Extract the (X, Y) coordinate from the center of the cell holding the provided text.  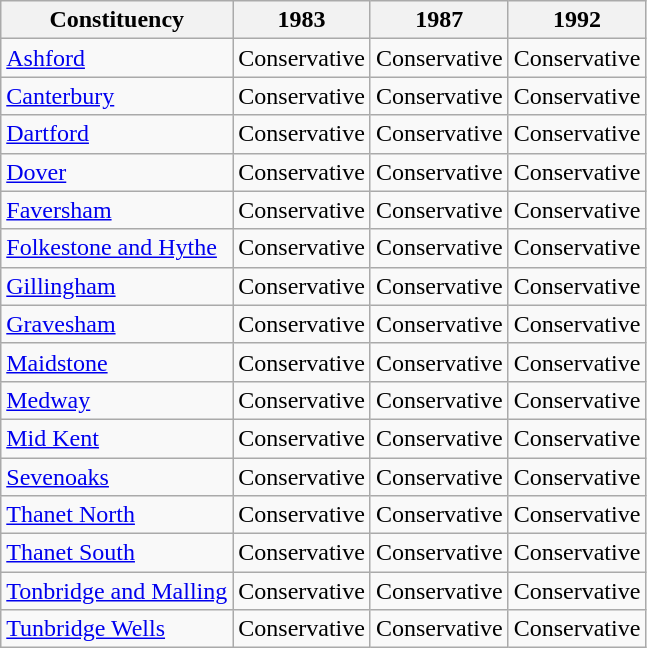
1992 (577, 20)
Ashford (117, 58)
Gillingham (117, 286)
Thanet North (117, 515)
Maidstone (117, 362)
Dartford (117, 134)
Sevenoaks (117, 477)
Thanet South (117, 553)
1987 (439, 20)
Tunbridge Wells (117, 629)
Faversham (117, 210)
Dover (117, 172)
Gravesham (117, 324)
Folkestone and Hythe (117, 248)
Medway (117, 400)
Constituency (117, 20)
Tonbridge and Malling (117, 591)
1983 (302, 20)
Mid Kent (117, 438)
Canterbury (117, 96)
